Locate the cell with the specified text and output its [X, Y] center coordinate. 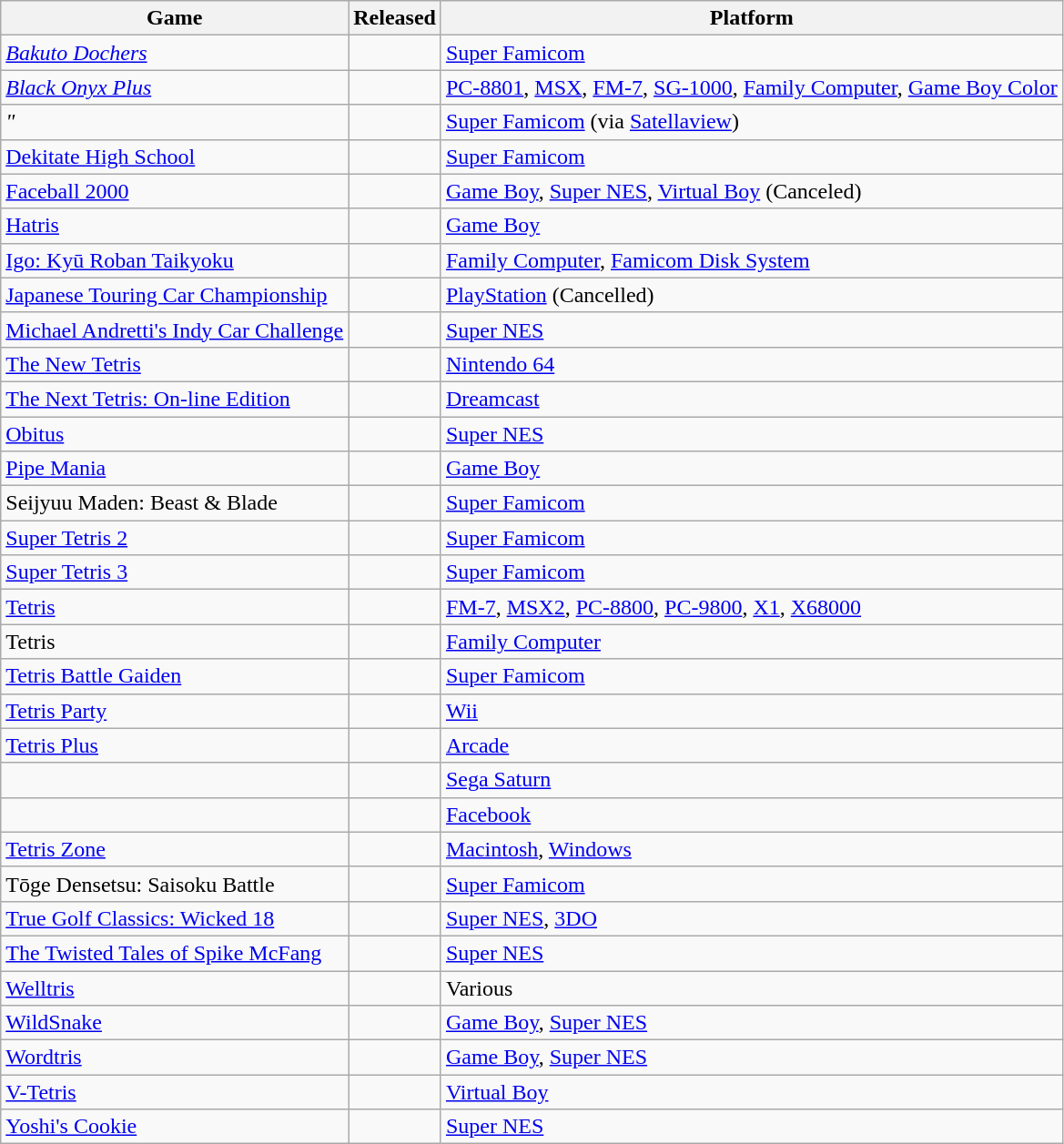
Igo: Kyū Roban Taikyoku [175, 260]
Yoshi's Cookie [175, 1127]
Wii [752, 711]
Platform [752, 18]
PC-8801, MSX, FM-7, SG-1000, Family Computer, Game Boy Color [752, 87]
V-Tetris [175, 1092]
True Golf Classics: Wicked 18 [175, 918]
Super Tetris 3 [175, 572]
Sega Saturn [752, 780]
Pipe Mania [175, 469]
Dekitate High School [175, 157]
Family Computer [752, 642]
Game [175, 18]
Super Tetris 2 [175, 538]
Tetris Zone [175, 849]
The Next Tetris: On-line Edition [175, 399]
Tetris Party [175, 711]
" [175, 122]
Game Boy, Super NES, Virtual Boy (Canceled) [752, 191]
Arcade [752, 745]
Various [752, 987]
Released [395, 18]
Hatris [175, 226]
FM-7, MSX2, PC-8800, PC-9800, X1, X68000 [752, 607]
PlayStation (Cancelled) [752, 295]
Super NES, 3DO [752, 918]
Super Famicom (via Satellaview) [752, 122]
Black Onyx Plus [175, 87]
Welltris [175, 987]
Bakuto Dochers [175, 53]
Michael Andretti's Indy Car Challenge [175, 329]
Tōge Densetsu: Saisoku Battle [175, 884]
Japanese Touring Car Championship [175, 295]
Tetris Battle Gaiden [175, 676]
Macintosh, Windows [752, 849]
The New Tetris [175, 364]
Nintendo 64 [752, 364]
Faceball 2000 [175, 191]
Family Computer, Famicom Disk System [752, 260]
The Twisted Tales of Spike McFang [175, 953]
WildSnake [175, 1023]
Seijyuu Maden: Beast & Blade [175, 503]
Wordtris [175, 1058]
Dreamcast [752, 399]
Facebook [752, 815]
Tetris Plus [175, 745]
Virtual Boy [752, 1092]
Obitus [175, 434]
